Find where the given text appears and provide that cell's center as (X, Y) coordinate. 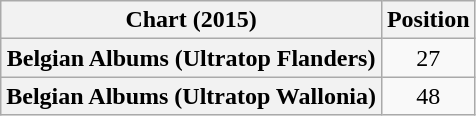
Position (428, 20)
27 (428, 58)
48 (428, 96)
Belgian Albums (Ultratop Wallonia) (192, 96)
Belgian Albums (Ultratop Flanders) (192, 58)
Chart (2015) (192, 20)
